Find where the given text appears and provide that cell's center as [x, y] coordinate. 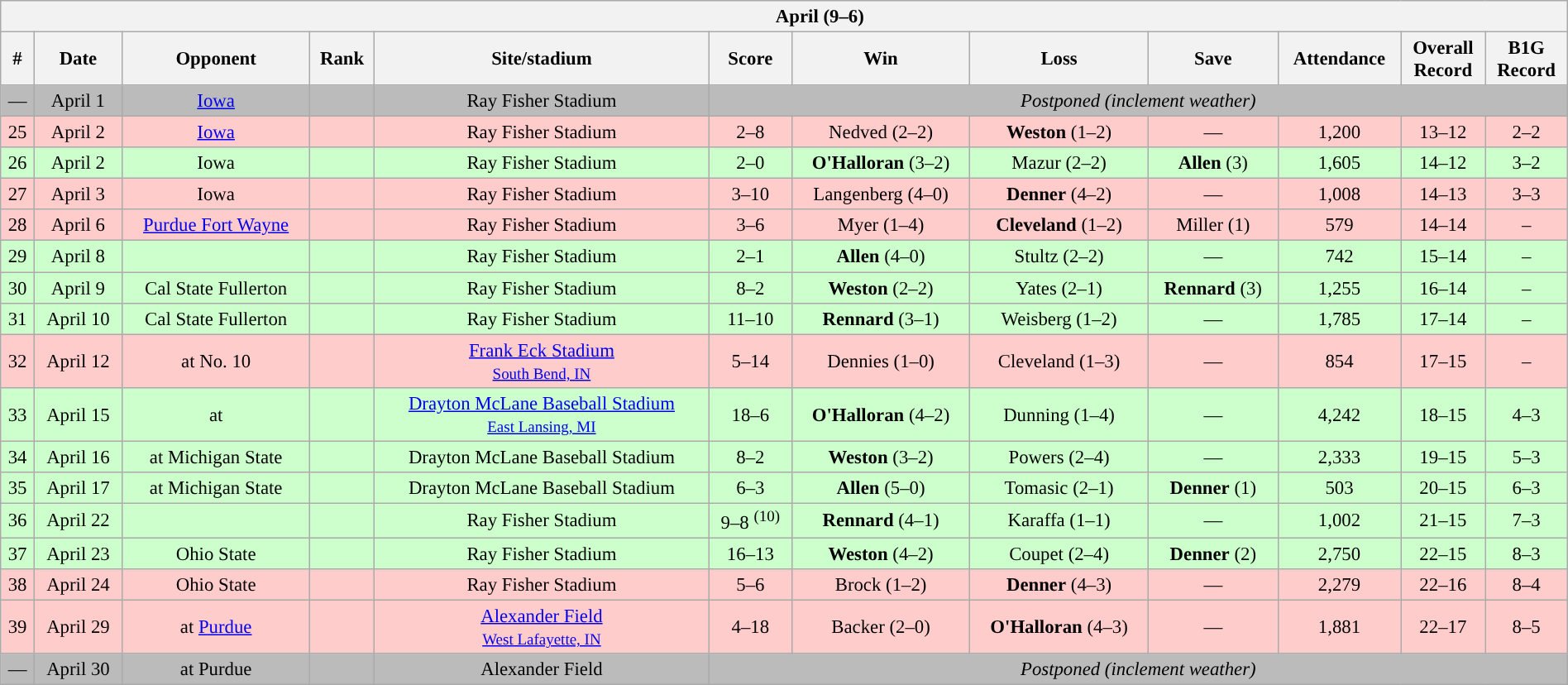
Yates (2–1) [1059, 287]
37 [18, 553]
2,333 [1339, 457]
1,008 [1339, 194]
1,200 [1339, 132]
14–13 [1443, 194]
2,279 [1339, 585]
Loss [1059, 58]
16–14 [1443, 287]
30 [18, 287]
27 [18, 194]
April 24 [78, 585]
Allen (3) [1212, 163]
Coupet (2–4) [1059, 553]
at [215, 414]
Denner (1) [1212, 487]
11–10 [750, 319]
April 1 [78, 101]
O'Halloran (3–2) [881, 163]
April 30 [78, 669]
25 [18, 132]
579 [1339, 225]
April 29 [78, 627]
B1GRecord [1527, 58]
Weston (4–2) [881, 553]
35 [18, 487]
22–15 [1443, 553]
O'Halloran (4–3) [1059, 627]
Weston (1–2) [1059, 132]
Attendance [1339, 58]
21–15 [1443, 520]
3–10 [750, 194]
39 [18, 627]
Cleveland (1–2) [1059, 225]
Brock (1–2) [881, 585]
31 [18, 319]
1,002 [1339, 520]
Site/stadium [541, 58]
17–15 [1443, 361]
19–15 [1443, 457]
Denner (2) [1212, 553]
Date [78, 58]
2–2 [1527, 132]
Denner (4–2) [1059, 194]
Score [750, 58]
Allen (4–0) [881, 256]
Rennard (3) [1212, 287]
26 [18, 163]
18–15 [1443, 414]
Dennies (1–0) [881, 361]
# [18, 58]
16–13 [750, 553]
Rank [342, 58]
Miller (1) [1212, 225]
29 [18, 256]
1,785 [1339, 319]
at No. 10 [215, 361]
742 [1339, 256]
April 6 [78, 225]
Win [881, 58]
28 [18, 225]
4–18 [750, 627]
Weston (2–2) [881, 287]
Allen (5–0) [881, 487]
8–4 [1527, 585]
36 [18, 520]
1,881 [1339, 627]
2,750 [1339, 553]
13–12 [1443, 132]
3–3 [1527, 194]
8–5 [1527, 627]
2–8 [750, 132]
Denner (4–3) [1059, 585]
Weisberg (1–2) [1059, 319]
April 17 [78, 487]
5–14 [750, 361]
22–16 [1443, 585]
32 [18, 361]
18–6 [750, 414]
15–14 [1443, 256]
Frank Eck StadiumSouth Bend, IN [541, 361]
Save [1212, 58]
22–17 [1443, 627]
8–3 [1527, 553]
Myer (1–4) [881, 225]
Stultz (2–2) [1059, 256]
April 15 [78, 414]
14–12 [1443, 163]
5–3 [1527, 457]
33 [18, 414]
April 22 [78, 520]
38 [18, 585]
April 12 [78, 361]
Cleveland (1–3) [1059, 361]
Rennard (4–1) [881, 520]
14–14 [1443, 225]
7–3 [1527, 520]
Karaffa (1–1) [1059, 520]
April 8 [78, 256]
2–1 [750, 256]
Alexander FieldWest Lafayette, IN [541, 627]
9–8 (10) [750, 520]
Opponent [215, 58]
OverallRecord [1443, 58]
Langenberg (4–0) [881, 194]
Nedved (2–2) [881, 132]
503 [1339, 487]
April 23 [78, 553]
34 [18, 457]
Drayton McLane Baseball StadiumEast Lansing, MI [541, 414]
Weston (3–2) [881, 457]
1,605 [1339, 163]
2–0 [750, 163]
Alexander Field [541, 669]
April (9–6) [784, 17]
Powers (2–4) [1059, 457]
1,255 [1339, 287]
Mazur (2–2) [1059, 163]
17–14 [1443, 319]
854 [1339, 361]
Purdue Fort Wayne [215, 225]
April 10 [78, 319]
Backer (2–0) [881, 627]
April 16 [78, 457]
April 9 [78, 287]
O'Halloran (4–2) [881, 414]
Rennard (3–1) [881, 319]
Dunning (1–4) [1059, 414]
3–2 [1527, 163]
4,242 [1339, 414]
3–6 [750, 225]
20–15 [1443, 487]
April 3 [78, 194]
Tomasic (2–1) [1059, 487]
5–6 [750, 585]
4–3 [1527, 414]
